Find where the given text appears and provide that cell's center as [x, y] coordinate. 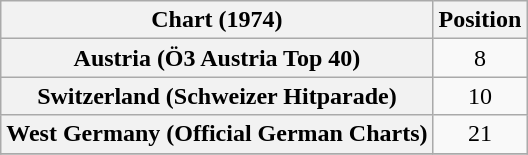
10 [480, 96]
21 [480, 134]
8 [480, 58]
Austria (Ö3 Austria Top 40) [217, 58]
West Germany (Official German Charts) [217, 134]
Switzerland (Schweizer Hitparade) [217, 96]
Chart (1974) [217, 20]
Position [480, 20]
